Output the (x, y) coordinate of the center of the cell containing the given text.  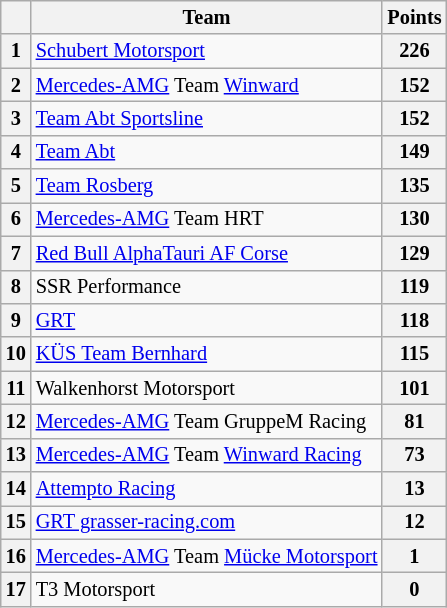
10 (16, 354)
135 (414, 186)
Mercedes-AMG Team GruppeM Racing (207, 421)
73 (414, 455)
Mercedes-AMG Team Mücke Motorsport (207, 556)
129 (414, 253)
Team Abt (207, 152)
149 (414, 152)
5 (16, 186)
9 (16, 320)
GRT grasser-racing.com (207, 522)
14 (16, 489)
115 (414, 354)
Points (414, 17)
4 (16, 152)
0 (414, 589)
118 (414, 320)
7 (16, 253)
Team Rosberg (207, 186)
Team Abt Sportsline (207, 118)
81 (414, 421)
226 (414, 51)
KÜS Team Bernhard (207, 354)
119 (414, 287)
2 (16, 85)
6 (16, 219)
Walkenhorst Motorsport (207, 388)
GRT (207, 320)
SSR Performance (207, 287)
Mercedes-AMG Team HRT (207, 219)
16 (16, 556)
Red Bull AlphaTauri AF Corse (207, 253)
15 (16, 522)
8 (16, 287)
Team (207, 17)
Schubert Motorsport (207, 51)
Mercedes-AMG Team Winward (207, 85)
101 (414, 388)
17 (16, 589)
Attempto Racing (207, 489)
130 (414, 219)
Mercedes-AMG Team Winward Racing (207, 455)
3 (16, 118)
11 (16, 388)
T3 Motorsport (207, 589)
